Extract the (x, y) coordinate from the center of the cell holding the provided text.  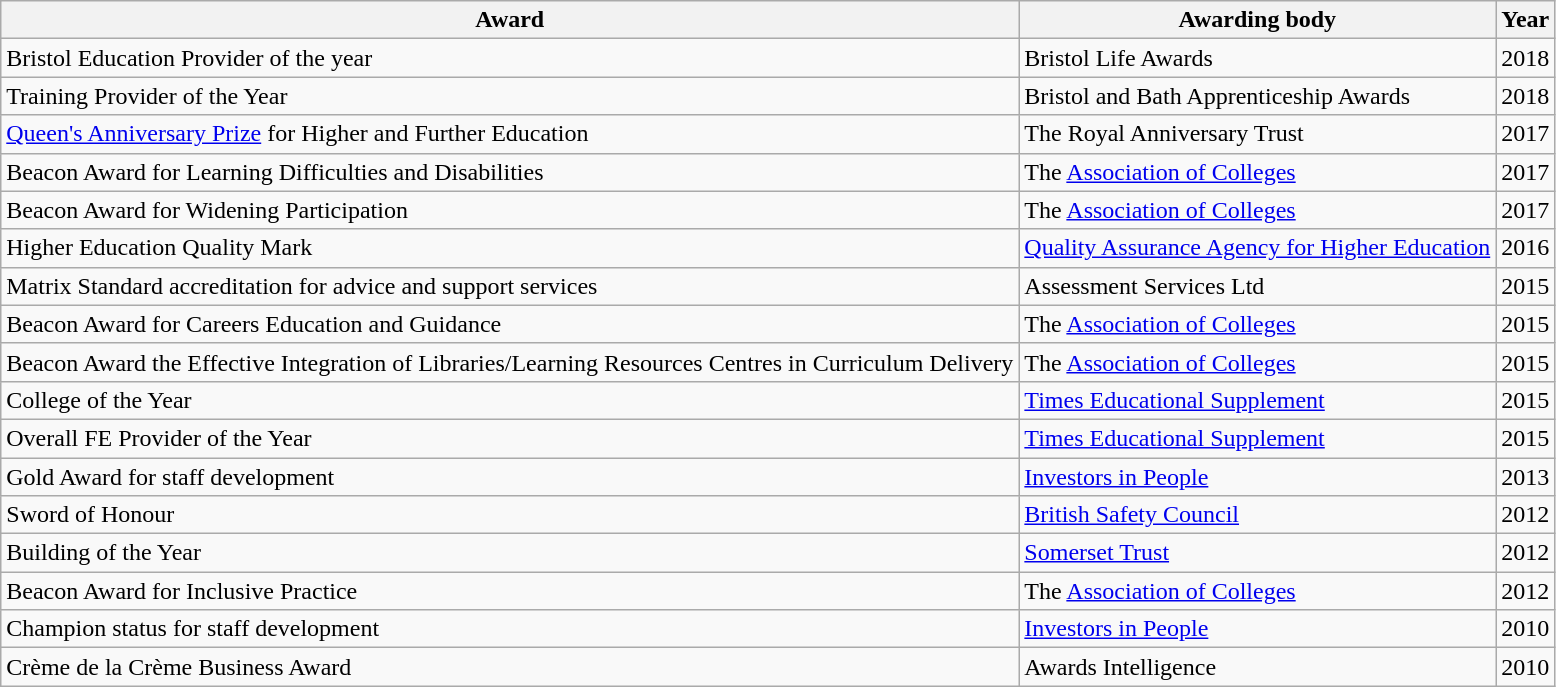
Bristol Life Awards (1258, 58)
Training Provider of the Year (510, 96)
Year (1526, 20)
Awards Intelligence (1258, 667)
Beacon Award for Learning Difficulties and Disabilities (510, 172)
Awarding body (1258, 20)
Bristol and Bath Apprenticeship Awards (1258, 96)
Somerset Trust (1258, 553)
College of the Year (510, 400)
2016 (1526, 248)
British Safety Council (1258, 515)
Overall FE Provider of the Year (510, 438)
Champion status for staff development (510, 629)
Crème de la Crème Business Award (510, 667)
Quality Assurance Agency for Higher Education (1258, 248)
Matrix Standard accreditation for advice and support services (510, 286)
Sword of Honour (510, 515)
Queen's Anniversary Prize for Higher and Further Education (510, 134)
Assessment Services Ltd (1258, 286)
Beacon Award for Careers Education and Guidance (510, 324)
Award (510, 20)
Gold Award for staff development (510, 477)
2013 (1526, 477)
Beacon Award for Widening Participation (510, 210)
Beacon Award the Effective Integration of Libraries/Learning Resources Centres in Curriculum Delivery (510, 362)
Building of the Year (510, 553)
Higher Education Quality Mark (510, 248)
The Royal Anniversary Trust (1258, 134)
Beacon Award for Inclusive Practice (510, 591)
Bristol Education Provider of the year (510, 58)
